Pinpoint the cell where the given text exists, returning its [x, y] midpoint coordinate. 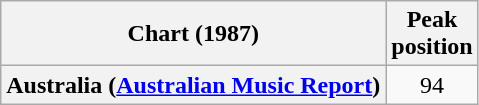
Chart (1987) [194, 34]
Australia (Australian Music Report) [194, 85]
Peakposition [432, 34]
94 [432, 85]
